Find where the given text appears and provide that cell's center as [X, Y] coordinate. 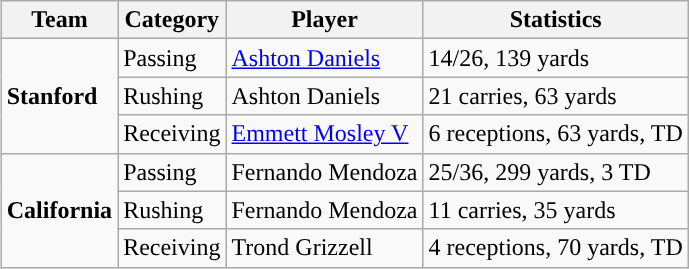
11 carries, 35 yards [556, 210]
Stanford [59, 96]
Category [172, 20]
Player [324, 20]
6 receptions, 63 yards, TD [556, 134]
Emmett Mosley V [324, 134]
Trond Grizzell [324, 248]
4 receptions, 70 yards, TD [556, 248]
14/26, 139 yards [556, 58]
Statistics [556, 20]
21 carries, 63 yards [556, 96]
25/36, 299 yards, 3 TD [556, 172]
California [59, 210]
Team [59, 20]
